Return (X, Y) of the center of cell containing provided text 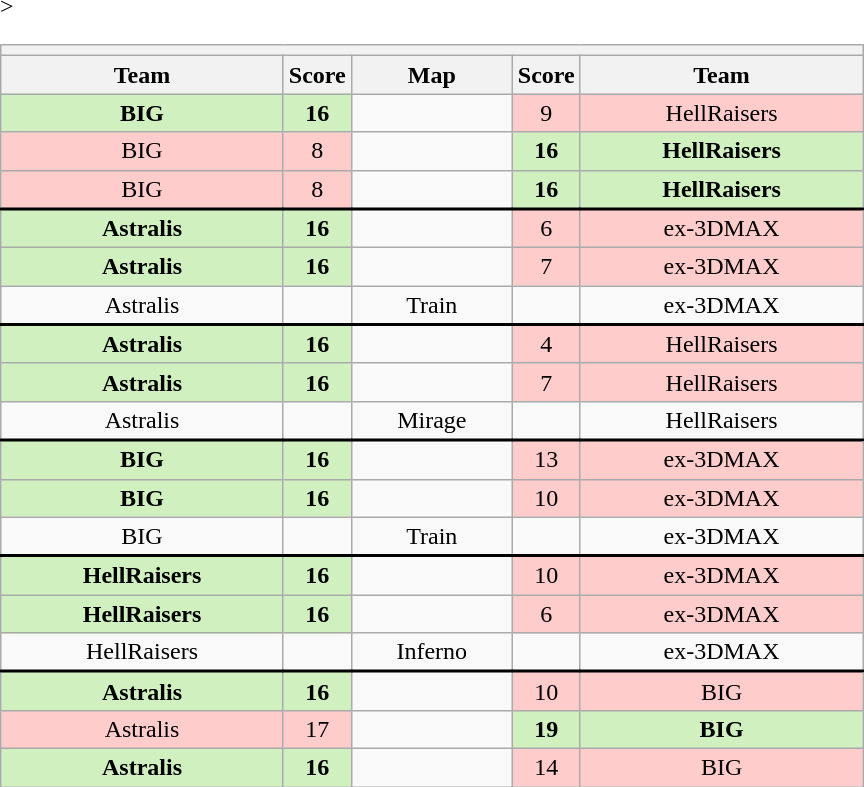
9 (546, 113)
17 (317, 729)
14 (546, 767)
Mirage (432, 420)
Map (432, 75)
4 (546, 344)
Inferno (432, 652)
19 (546, 729)
13 (546, 460)
